Scan for the cell matching the given text and deliver its [X, Y] coordinate at center. 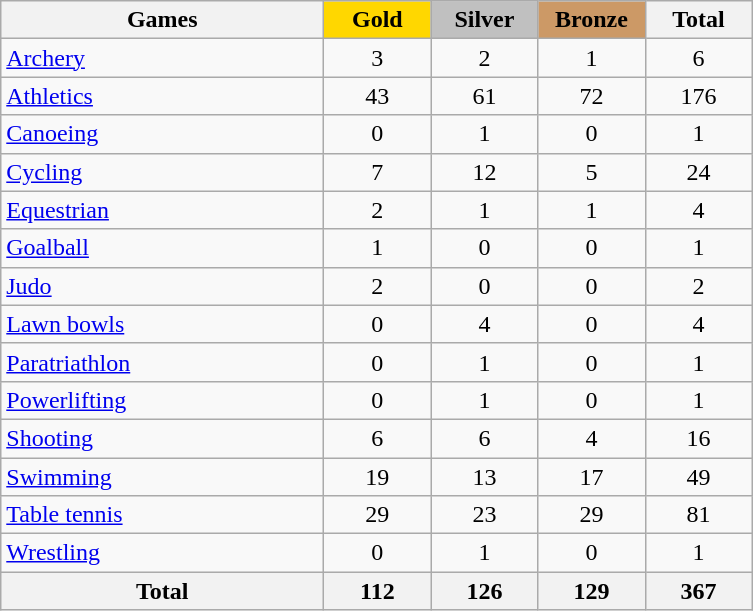
24 [698, 172]
126 [484, 591]
3 [378, 58]
43 [378, 96]
367 [698, 591]
72 [592, 96]
12 [484, 172]
Lawn bowls [162, 324]
17 [592, 477]
Canoeing [162, 134]
129 [592, 591]
Gold [378, 20]
Table tennis [162, 515]
Goalball [162, 248]
5 [592, 172]
Bronze [592, 20]
Judo [162, 286]
16 [698, 438]
49 [698, 477]
Archery [162, 58]
23 [484, 515]
Wrestling [162, 553]
7 [378, 172]
176 [698, 96]
Games [162, 20]
13 [484, 477]
Cycling [162, 172]
Silver [484, 20]
Athletics [162, 96]
61 [484, 96]
81 [698, 515]
Swimming [162, 477]
Shooting [162, 438]
Powerlifting [162, 400]
19 [378, 477]
Equestrian [162, 210]
112 [378, 591]
Paratriathlon [162, 362]
